Search for the cell housing the specified text and yield its [X, Y] center coordinate. 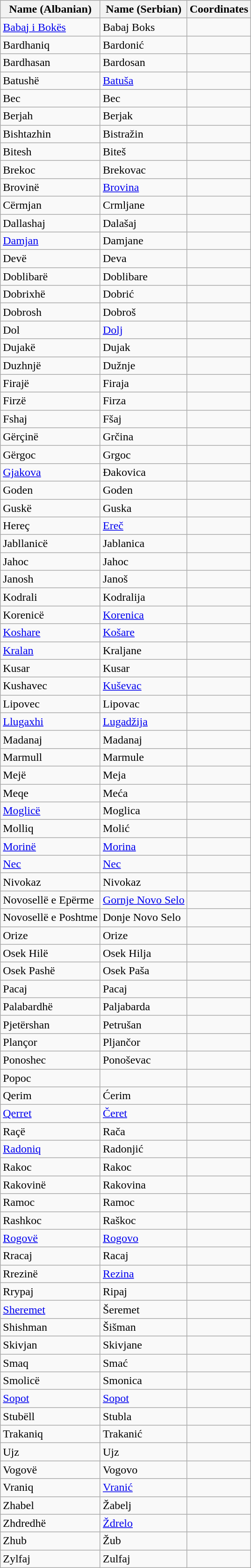
Damjan [50, 241]
Molliq [50, 829]
Ćerim [143, 1096]
Osek Hilja [143, 953]
Raçë [50, 1131]
Raškoc [143, 1220]
Gornje Novo Selo [143, 900]
Vogovë [50, 1470]
Firza [143, 401]
Smolicë [50, 1381]
Zylfaj [50, 1559]
Palabardhë [50, 1006]
Kodrali [50, 597]
Bitesh [50, 152]
Firajë [50, 383]
Smonica [143, 1381]
Zhub [50, 1541]
Košare [143, 633]
Grčina [143, 437]
Novosellë e Epërme [50, 900]
Radoniq [50, 1149]
Jablanica [143, 544]
Firaja [143, 383]
Guska [143, 508]
Janoš [143, 579]
Žabelj [143, 1505]
Dallashaj [50, 223]
Batuša [143, 80]
Meqe [50, 793]
Rakovinë [50, 1185]
Popoc [50, 1078]
Ždrelo [143, 1523]
Žub [143, 1541]
Biteš [143, 152]
Smaq [50, 1363]
Gërgoc [50, 454]
Čeret [143, 1114]
Zhabel [50, 1505]
Rogovo [143, 1238]
Dujak [143, 348]
Stubla [143, 1416]
Molić [143, 829]
Rashkoc [50, 1220]
Kodralija [143, 597]
Kralan [50, 650]
Plançor [50, 1042]
Ponoshec [50, 1060]
Kushavec [50, 686]
Lipovac [143, 704]
Bistražin [143, 134]
Dalašaj [143, 223]
Vraniq [50, 1488]
Radonjić [143, 1149]
Grgoc [143, 454]
Stubëll [50, 1416]
Qerim [50, 1096]
Racaj [143, 1256]
Meja [143, 775]
Bardhasan [50, 63]
Trakanić [143, 1434]
Batushë [50, 80]
Deva [143, 259]
Ripaj [143, 1291]
Vogovo [143, 1470]
Osek Pashë [50, 971]
Zulfaj [143, 1559]
Janosh [50, 579]
Brekovac [143, 169]
Skivjan [50, 1345]
Šišman [143, 1327]
Bardhaniq [50, 45]
Pljančor [143, 1042]
Devë [50, 259]
Zhdredhë [50, 1523]
Petrušan [143, 1024]
Gjakova [50, 472]
Brovinë [50, 187]
Smać [143, 1363]
Ponoševac [143, 1060]
Ereč [143, 526]
Osek Hilë [50, 953]
Moglica [143, 811]
Name (Albanian) [50, 9]
Cërmjan [50, 205]
Pjetërshan [50, 1024]
Paljabarda [143, 1006]
Name (Serbian) [143, 9]
Babaj Boks [143, 27]
Jabllanicë [50, 544]
Dobroš [143, 312]
Brovina [143, 187]
Shishman [50, 1327]
Sheremet [50, 1309]
Hereç [50, 526]
Rrezinë [50, 1274]
Osek Paša [143, 971]
Babaj i Bokës [50, 27]
Marmull [50, 757]
Korenica [143, 615]
Dolj [143, 330]
Fšaj [143, 419]
Meća [143, 793]
Korenicë [50, 615]
Moglicë [50, 811]
Rogovë [50, 1238]
Dujakë [50, 348]
Mejë [50, 775]
Dobrixhë [50, 294]
Novosellë e Poshtme [50, 918]
Doblibarë [50, 277]
Berjak [143, 116]
Dužnje [143, 365]
Lugadžija [143, 722]
Qerret [50, 1114]
Koshare [50, 633]
Morinë [50, 846]
Rakovina [143, 1185]
Damjane [143, 241]
Rezina [143, 1274]
Firzë [50, 401]
Duzhnjë [50, 365]
Lipovec [50, 704]
Brekoc [50, 169]
Skivjane [143, 1345]
Rracaj [50, 1256]
Dol [50, 330]
Doblibare [143, 277]
Kuševac [143, 686]
Rača [143, 1131]
Ðakovica [143, 472]
Trakaniq [50, 1434]
Dobrosh [50, 312]
Marmule [143, 757]
Fshaj [50, 419]
Bardosan [143, 63]
Dobrić [143, 294]
Bishtazhin [50, 134]
Donje Novo Selo [143, 918]
Gërçinë [50, 437]
Guskë [50, 508]
Vranić [143, 1488]
Šeremet [143, 1309]
Berjah [50, 116]
Morina [143, 846]
Coordinates [219, 9]
Llugaxhi [50, 722]
Crmljane [143, 205]
Bardonić [143, 45]
Kraljane [143, 650]
Rrypaj [50, 1291]
